From the cell containing the given text, extract its center point as (x, y) coordinate. 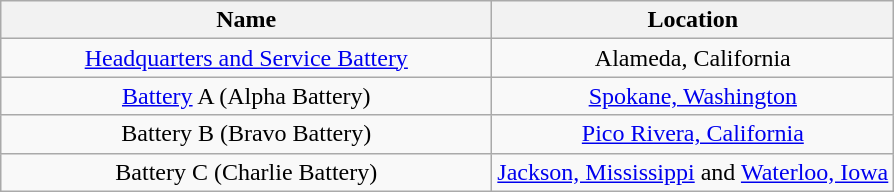
Name (246, 20)
Jackson, Mississippi and Waterloo, Iowa (693, 172)
Battery C (Charlie Battery) (246, 172)
Battery B (Bravo Battery) (246, 134)
Location (693, 20)
Headquarters and Service Battery (246, 58)
Spokane, Washington (693, 96)
Alameda, California (693, 58)
Pico Rivera, California (693, 134)
Battery A (Alpha Battery) (246, 96)
